From the cell containing the given text, extract its center point as [X, Y] coordinate. 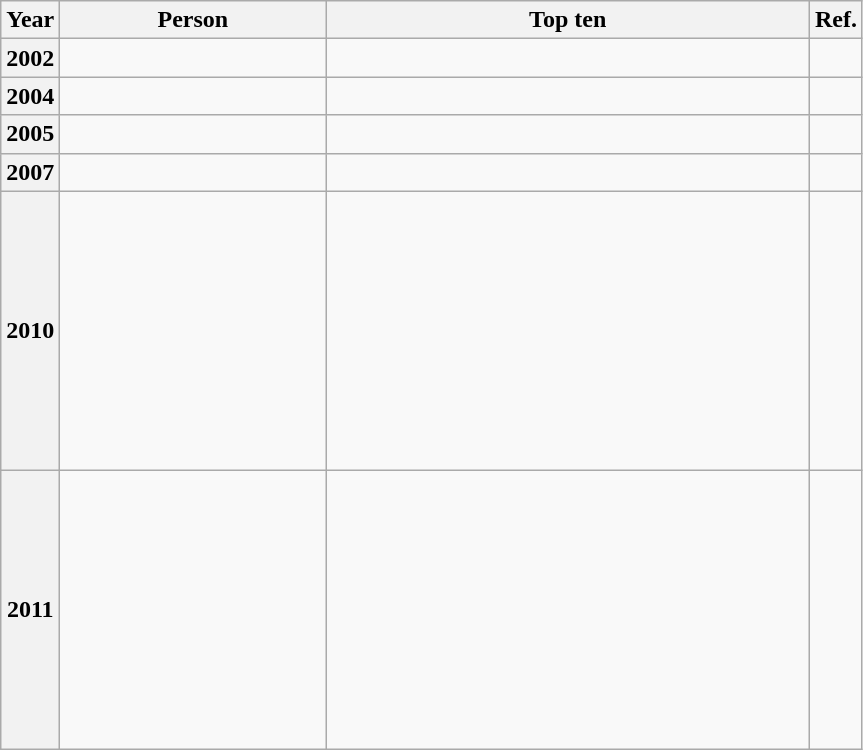
2007 [30, 172]
2010 [30, 330]
Year [30, 20]
2011 [30, 610]
2005 [30, 134]
Top ten [568, 20]
2004 [30, 96]
Ref. [836, 20]
2002 [30, 58]
Person [193, 20]
